Output the (X, Y) coordinate of the center of the cell containing the given text.  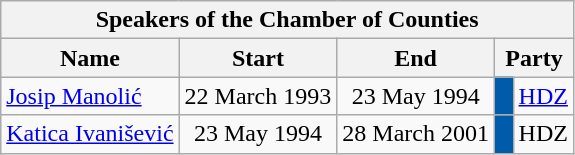
28 March 2001 (416, 134)
Party (534, 58)
Josip Manolić (90, 96)
Katica Ivanišević (90, 134)
22 March 1993 (258, 96)
Speakers of the Chamber of Counties (288, 20)
End (416, 58)
Start (258, 58)
Name (90, 58)
